Detect which cell encompasses the target text, then output its [X, Y] center coordinate. 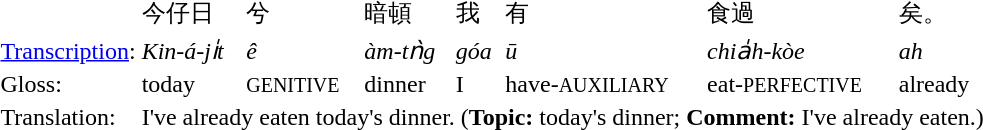
ū [604, 50]
dinner [407, 84]
Kin-á-ji̍t [191, 50]
today [191, 84]
I [478, 84]
àm-tǹg [407, 50]
góa [478, 50]
ê [302, 50]
have-AUXILIARY [604, 84]
eat-PERFECTIVE [800, 84]
chia̍h-kòe [800, 50]
GENITIVE [302, 84]
